For the text-containing cell, return its midpoint in [x, y] coordinate format. 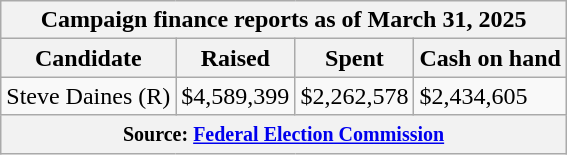
Cash on hand [490, 58]
$2,262,578 [354, 96]
Candidate [88, 58]
Raised [236, 58]
Steve Daines (R) [88, 96]
Spent [354, 58]
Campaign finance reports as of March 31, 2025 [284, 20]
Source: Federal Election Commission [284, 134]
$2,434,605 [490, 96]
$4,589,399 [236, 96]
